Locate the cell with the specified text and output its (X, Y) center coordinate. 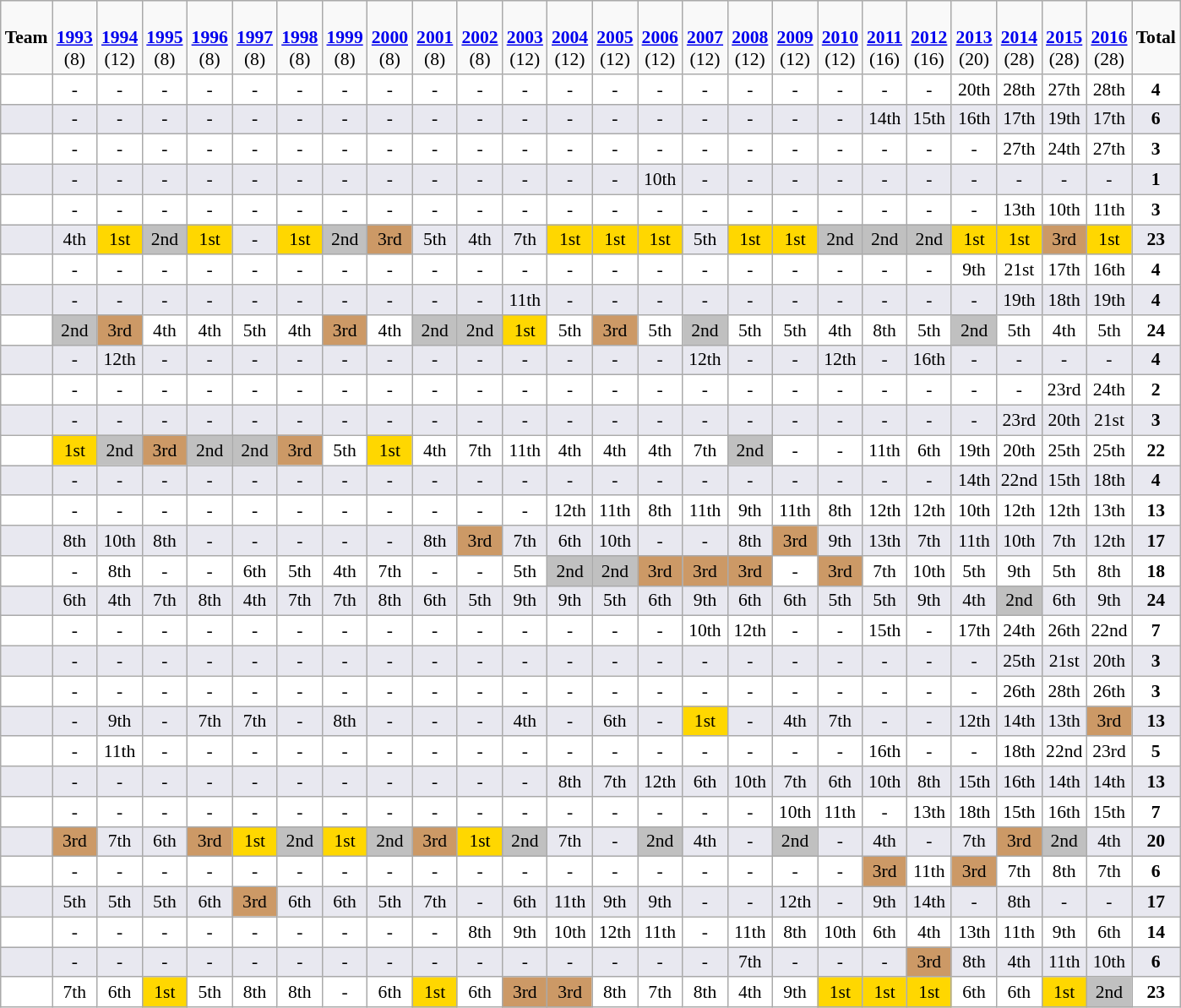
2004(12) (569, 37)
1999(8) (345, 37)
1995(8) (164, 37)
2000(8) (390, 37)
2003(12) (525, 37)
1993(8) (74, 37)
2006(12) (661, 37)
2002(8) (480, 37)
1998(8) (299, 37)
14 (1156, 932)
1 (1156, 180)
18 (1156, 571)
Total (1156, 37)
2016(28) (1108, 37)
5 (1156, 752)
1996(8) (210, 37)
2012(16) (929, 37)
20 (1156, 842)
2010(12) (840, 37)
1997(8) (255, 37)
2007(12) (705, 37)
2011(16) (884, 37)
2015(28) (1064, 37)
2008(12) (750, 37)
2013(20) (973, 37)
2005(12) (615, 37)
22 (1156, 450)
2014(28) (1019, 37)
2001(8) (434, 37)
1994(12) (120, 37)
2 (1156, 390)
2009(12) (794, 37)
Team (27, 37)
